From the cell containing the given text, extract its center point as [X, Y] coordinate. 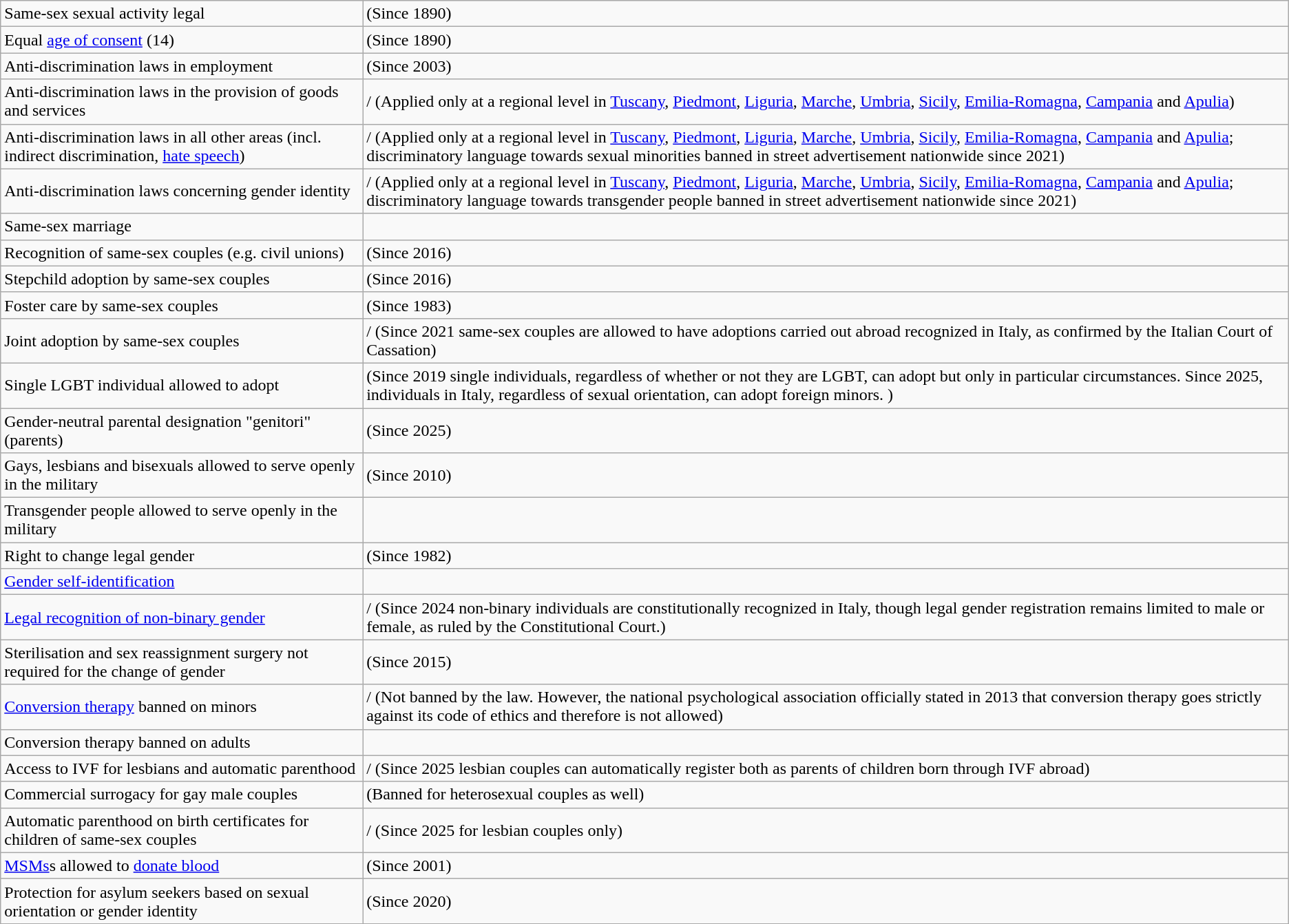
/ (Since 2025 lesbian couples can automatically register both as parents of children born through IVF abroad) [826, 768]
Transgender people allowed to serve openly in the military [182, 521]
Equal age of consent (14) [182, 40]
Automatic parenthood on birth certificates for children of same-sex couples [182, 830]
Commercial surrogacy for gay male couples [182, 795]
Gays, lesbians and bisexuals allowed to serve openly in the military [182, 475]
(Since 2001) [826, 865]
Recognition of same-sex couples (e.g. civil unions) [182, 253]
/ (Since 2021 same-sex couples are allowed to have adoptions carried out abroad recognized in Italy, as confirmed by the Italian Court of Cassation) [826, 340]
Joint adoption by same-sex couples [182, 340]
(Since 2020) [826, 901]
Anti-discrimination laws in the provision of goods and services [182, 102]
(Since 1983) [826, 305]
Conversion therapy banned on minors [182, 706]
/ (Since 2025 for lesbian couples only) [826, 830]
(Since 2025) [826, 430]
(Since 1982) [826, 556]
Conversion therapy banned on adults [182, 742]
Single LGBT individual allowed to adopt [182, 386]
Legal recognition of non-binary gender [182, 617]
(Since 2015) [826, 662]
Sterilisation and sex reassignment surgery not required for the change of gender [182, 662]
Gender-neutral parental designation "genitori" (parents) [182, 430]
(Banned for heterosexual couples as well) [826, 795]
Right to change legal gender [182, 556]
Anti-discrimination laws in all other areas (incl. indirect discrimination, hate speech) [182, 146]
Anti-discrimination laws in employment [182, 66]
Same-sex sexual activity legal [182, 14]
(Since 2010) [826, 475]
Same-sex marriage [182, 227]
(Since 2003) [826, 66]
MSMss allowed to donate blood [182, 865]
Foster care by same-sex couples [182, 305]
/ (Applied only at a regional level in Tuscany, Piedmont, Liguria, Marche, Umbria, Sicily, Emilia-Romagna, Campania and Apulia) [826, 102]
Gender self-identification [182, 582]
Anti-discrimination laws concerning gender identity [182, 191]
Access to IVF for lesbians and automatic parenthood [182, 768]
Stepchild adoption by same-sex couples [182, 279]
Protection for asylum seekers based on sexual orientation or gender identity [182, 901]
